Search for the cell housing the specified text and yield its (X, Y) center coordinate. 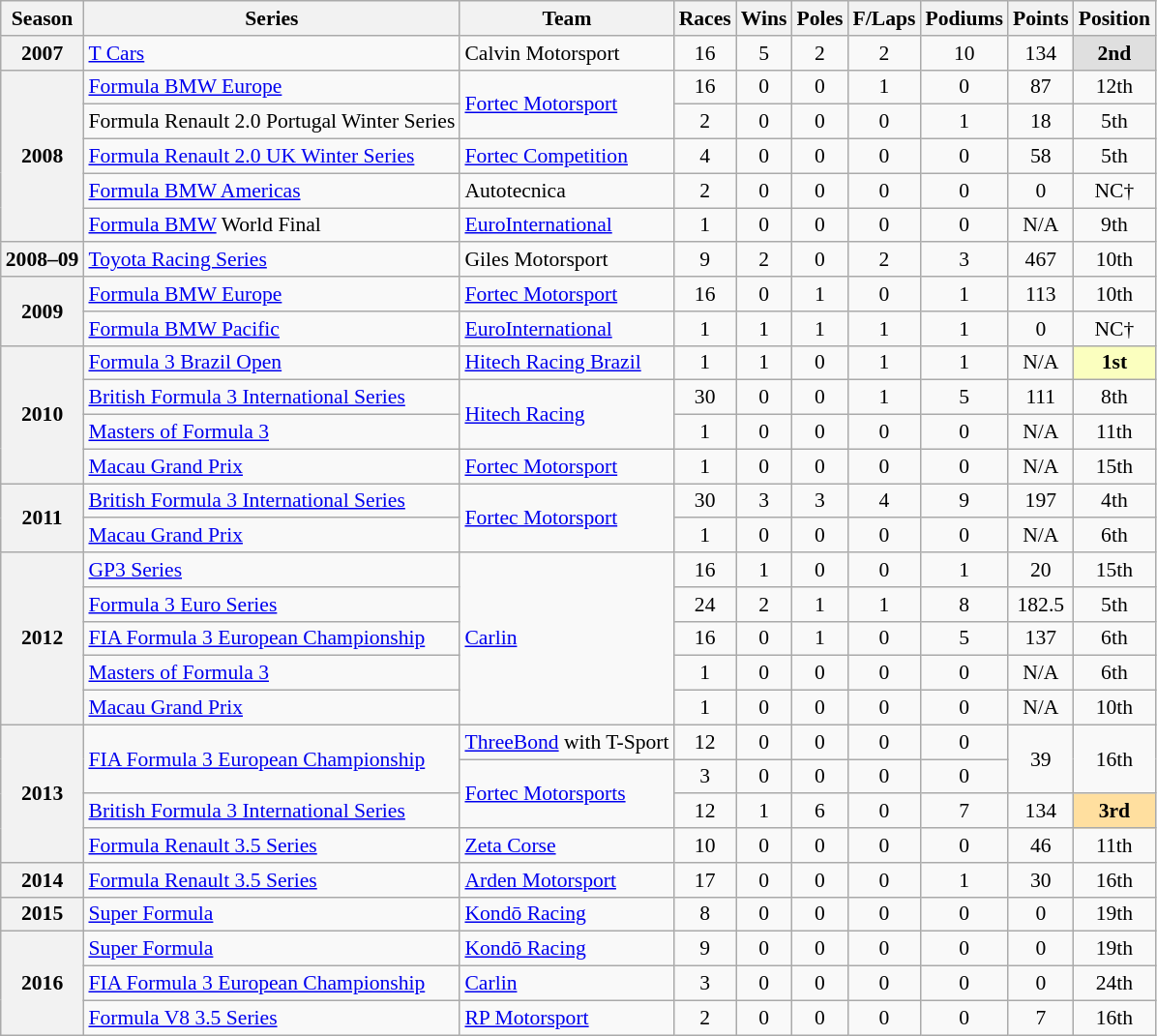
2008–09 (43, 260)
2012 (43, 638)
2007 (43, 53)
Formula BMW Americas (271, 191)
2016 (43, 983)
113 (1041, 294)
4th (1114, 501)
Toyota Racing Series (271, 260)
Races (705, 18)
Calvin Motorsport (567, 53)
2013 (43, 793)
2nd (1114, 53)
Fortec Competition (567, 157)
1st (1114, 363)
Points (1041, 18)
24 (705, 605)
RP Motorsport (567, 1018)
3rd (1114, 812)
Wins (764, 18)
Formula Renault 2.0 Portugal Winter Series (271, 122)
6 (819, 812)
39 (1041, 758)
9th (1114, 225)
Hitech Racing (567, 414)
12th (1114, 87)
467 (1041, 260)
Poles (819, 18)
137 (1041, 638)
T Cars (271, 53)
Series (271, 18)
GP3 Series (271, 570)
2015 (43, 914)
ThreeBond with T-Sport (567, 742)
2011 (43, 518)
Formula V8 3.5 Series (271, 1018)
87 (1041, 87)
Hitech Racing Brazil (567, 363)
58 (1041, 157)
Podiums (964, 18)
197 (1041, 501)
182.5 (1041, 605)
2010 (43, 414)
Season (43, 18)
2014 (43, 880)
8th (1114, 398)
2009 (43, 311)
Formula BMW World Final (271, 225)
18 (1041, 122)
Zeta Corse (567, 845)
46 (1041, 845)
Formula 3 Euro Series (271, 605)
F/Laps (884, 18)
Team (567, 18)
17 (705, 880)
24th (1114, 984)
Autotecnica (567, 191)
Formula Renault 2.0 UK Winter Series (271, 157)
Arden Motorsport (567, 880)
Giles Motorsport (567, 260)
20 (1041, 570)
111 (1041, 398)
Formula BMW Pacific (271, 329)
Fortec Motorsports (567, 793)
Position (1114, 18)
2008 (43, 156)
Formula 3 Brazil Open (271, 363)
